Search for the cell housing the specified text and yield its (X, Y) center coordinate. 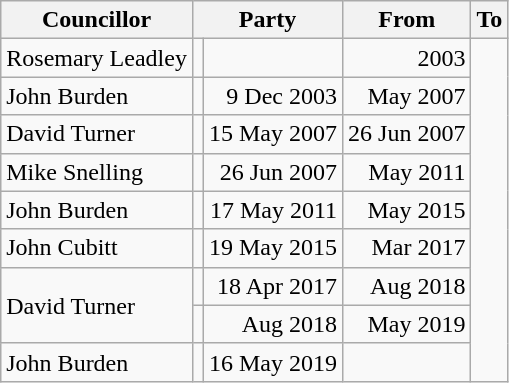
To (490, 20)
John Cubitt (97, 248)
Mar 2017 (407, 248)
Rosemary Leadley (97, 58)
16 May 2019 (272, 362)
9 Dec 2003 (272, 96)
Councillor (97, 20)
17 May 2011 (272, 210)
19 May 2015 (272, 248)
May 2011 (407, 172)
May 2007 (407, 96)
Party (267, 20)
18 Apr 2017 (272, 286)
2003 (407, 58)
From (407, 20)
Mike Snelling (97, 172)
15 May 2007 (272, 134)
May 2015 (407, 210)
May 2019 (407, 324)
